Identify which cell holds the provided text, then report its (X, Y) central coordinate. 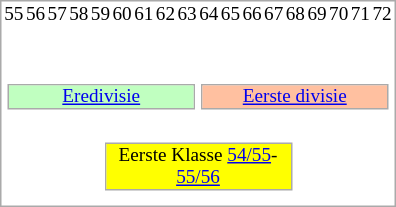
69 (317, 14)
58 (79, 14)
68 (296, 14)
64 (209, 14)
61 (144, 14)
57 (57, 14)
71 (361, 14)
56 (36, 14)
55 (14, 14)
72 (382, 14)
65 (231, 14)
60 (122, 14)
62 (166, 14)
59 (101, 14)
66 (252, 14)
Eredivisie Eerste divisie Eerste Klasse 54/55-55/56 (198, 115)
70 (339, 14)
67 (274, 14)
63 (187, 14)
